Output the [X, Y] coordinate of the center of the cell containing the given text.  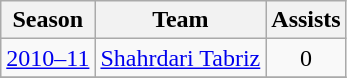
2010–11 [48, 58]
Team [180, 20]
0 [306, 58]
Assists [306, 20]
Season [48, 20]
Shahrdari Tabriz [180, 58]
